Scan for the cell matching the given text and deliver its (x, y) coordinate at center. 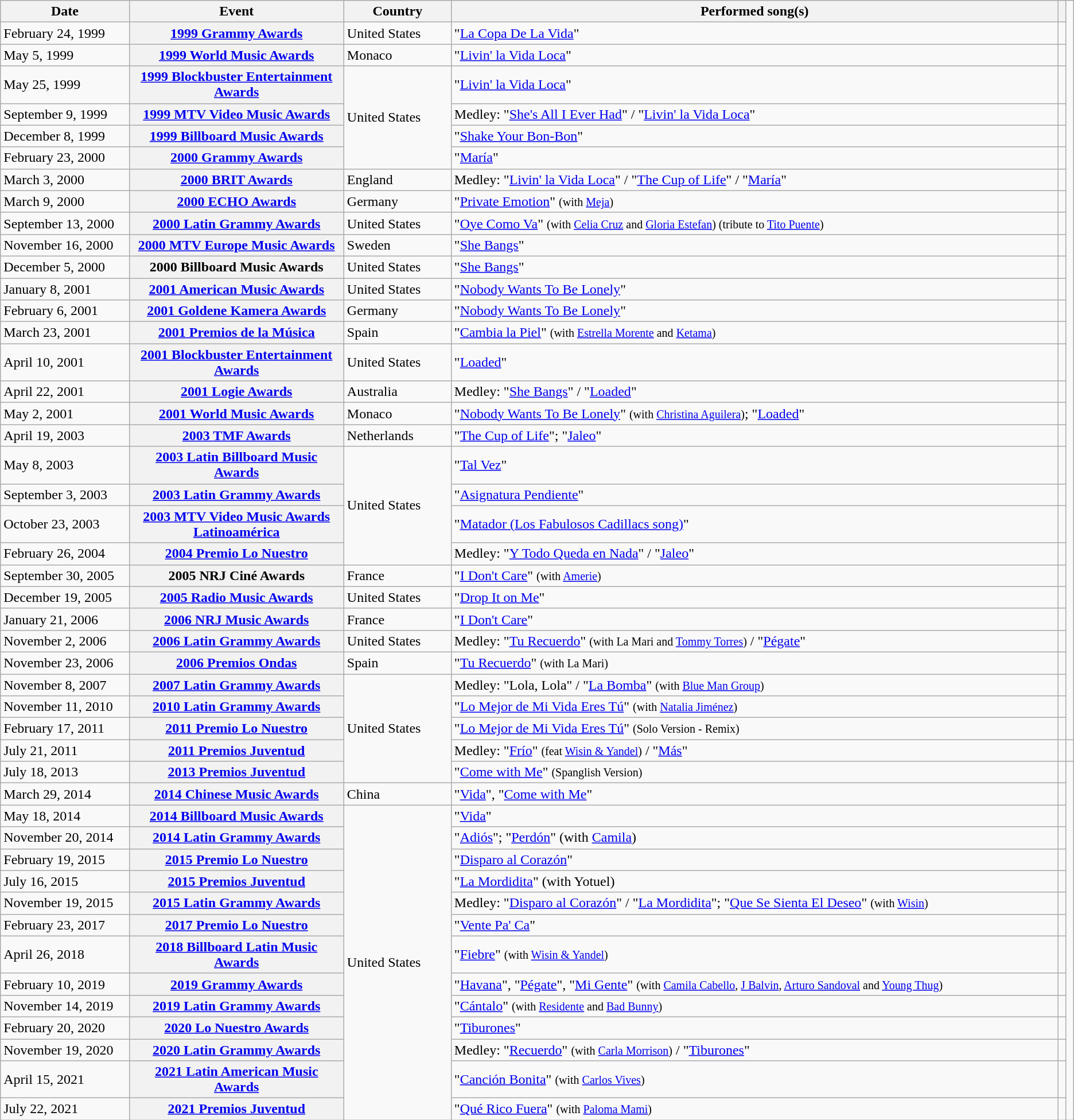
November 19, 2020 (65, 1049)
February 19, 2015 (65, 860)
Medley: "Tu Recuerdo" (with La Mari and Tommy Torres) / "Pégate" (754, 641)
September 30, 2005 (65, 575)
May 5, 1999 (65, 55)
"Tu Recuerdo" (with La Mari) (754, 663)
2018 Billboard Latin Music Awards (236, 955)
2000 Grammy Awards (236, 158)
2004 Premio Lo Nuestro (236, 554)
July 18, 2013 (65, 772)
February 20, 2020 (65, 1028)
"I Don't Care" (with Amerie) (754, 575)
2001 Premios de la Música (236, 333)
November 8, 2007 (65, 685)
February 6, 2001 (65, 311)
2000 Billboard Music Awards (236, 267)
Country (397, 11)
Performed song(s) (754, 11)
April 15, 2021 (65, 1080)
2021 Latin American Music Awards (236, 1080)
2001 American Music Awards (236, 289)
2014 Billboard Music Awards (236, 816)
2014 Latin Grammy Awards (236, 838)
March 9, 2000 (65, 201)
Sweden (397, 245)
Medley: "Y Todo Queda en Nada" / "Jaleo" (754, 554)
2000 BRIT Awards (236, 180)
2001 Goldene Kamera Awards (236, 311)
China (397, 794)
Medley: "She's All I Ever Had" / "Livin' la Vida Loca" (754, 114)
March 29, 2014 (65, 794)
"Vida", "Come with Me" (754, 794)
2003 Latin Grammy Awards (236, 495)
Medley: "Disparo al Corazón" / "La Mordidita"; "Que Se Sienta El Deseo" (with Wisin) (754, 903)
2020 Latin Grammy Awards (236, 1049)
1999 Grammy Awards (236, 33)
"La Copa De La Vida" (754, 33)
October 23, 2003 (65, 524)
Medley: "She Bangs" / "Loaded" (754, 392)
"Nobody Wants To Be Lonely" (with Christina Aguilera); "Loaded" (754, 414)
"Lo Mejor de Mi Vida Eres Tú" (with Natalia Jiménez) (754, 707)
"Tal Vez" (754, 465)
"Vente Pa' Ca" (754, 925)
"Fiebre" (with Wisin & Yandel) (754, 955)
"Qué Rico Fuera" (with Paloma Mami) (754, 1109)
"Shake Your Bon-Bon" (754, 136)
2005 NRJ Ciné Awards (236, 575)
November 11, 2010 (65, 707)
2019 Grammy Awards (236, 984)
Medley: "Livin' la Vida Loca" / "The Cup of Life" / "María" (754, 180)
1999 MTV Video Music Awards (236, 114)
Event (236, 11)
2000 ECHO Awards (236, 201)
February 10, 2019 (65, 984)
Netherlands (397, 435)
2006 Premios Ondas (236, 663)
February 26, 2004 (65, 554)
2001 World Music Awards (236, 414)
September 13, 2000 (65, 223)
December 5, 2000 (65, 267)
2006 NRJ Music Awards (236, 619)
2007 Latin Grammy Awards (236, 685)
2000 Latin Grammy Awards (236, 223)
September 3, 2003 (65, 495)
England (397, 180)
2001 Blockbuster Entertainment Awards (236, 363)
2003 MTV Video Music Awards Latinoamérica (236, 524)
2000 MTV Europe Music Awards (236, 245)
February 24, 1999 (65, 33)
2005 Radio Music Awards (236, 597)
1999 Billboard Music Awards (236, 136)
"Tiburones" (754, 1028)
2003 Latin Billboard Music Awards (236, 465)
"Havana", "Pégate", "Mi Gente" (with Camila Cabello, J Balvin, Arturo Sandoval and Young Thug) (754, 984)
"Cambia la Piel" (with Estrella Morente and Ketama) (754, 333)
1999 World Music Awards (236, 55)
Medley: "Frío" (feat Wisin & Yandel) / "Más" (754, 750)
"Loaded" (754, 363)
2013 Premios Juventud (236, 772)
November 14, 2019 (65, 1006)
"Matador (Los Fabulosos Cadillacs song)" (754, 524)
April 26, 2018 (65, 955)
November 19, 2015 (65, 903)
December 19, 2005 (65, 597)
January 8, 2001 (65, 289)
July 16, 2015 (65, 881)
April 19, 2003 (65, 435)
"Drop It on Me" (754, 597)
2003 TMF Awards (236, 435)
November 23, 2006 (65, 663)
November 2, 2006 (65, 641)
"Lo Mejor de Mi Vida Eres Tú" (Solo Version - Remix) (754, 729)
"Cántalo" (with Residente and Bad Bunny) (754, 1006)
May 18, 2014 (65, 816)
February 23, 2000 (65, 158)
"Canción Bonita" (with Carlos Vives) (754, 1080)
2011 Premios Juventud (236, 750)
November 20, 2014 (65, 838)
July 21, 2011 (65, 750)
"Asignatura Pendiente" (754, 495)
"Adiós"; "Perdón" (with Camila) (754, 838)
2015 Latin Grammy Awards (236, 903)
January 21, 2006 (65, 619)
2014 Chinese Music Awards (236, 794)
"María" (754, 158)
Medley: "Recuerdo" (with Carla Morrison) / "Tiburones" (754, 1049)
2020 Lo Nuestro Awards (236, 1028)
2021 Premios Juventud (236, 1109)
2019 Latin Grammy Awards (236, 1006)
May 25, 1999 (65, 85)
"Vida" (754, 816)
1999 Blockbuster Entertainment Awards (236, 85)
July 22, 2021 (65, 1109)
May 2, 2001 (65, 414)
2015 Premio Lo Nuestro (236, 860)
"The Cup of Life"; "Jaleo" (754, 435)
February 23, 2017 (65, 925)
April 10, 2001 (65, 363)
"Disparo al Corazón" (754, 860)
September 9, 1999 (65, 114)
"Private Emotion" (with Meja) (754, 201)
Medley: "Lola, Lola" / "La Bomba" (with Blue Man Group) (754, 685)
"La Mordidita" (with Yotuel) (754, 881)
2017 Premio Lo Nuestro (236, 925)
February 17, 2011 (65, 729)
April 22, 2001 (65, 392)
December 8, 1999 (65, 136)
2015 Premios Juventud (236, 881)
2001 Logie Awards (236, 392)
March 3, 2000 (65, 180)
2010 Latin Grammy Awards (236, 707)
May 8, 2003 (65, 465)
"I Don't Care" (754, 619)
November 16, 2000 (65, 245)
March 23, 2001 (65, 333)
Australia (397, 392)
"Oye Como Va" (with Celia Cruz and Gloria Estefan) (tribute to Tito Puente) (754, 223)
2006 Latin Grammy Awards (236, 641)
"Come with Me" (Spanglish Version) (754, 772)
Date (65, 11)
2011 Premio Lo Nuestro (236, 729)
